Identify which cell holds the provided text, then report its (x, y) central coordinate. 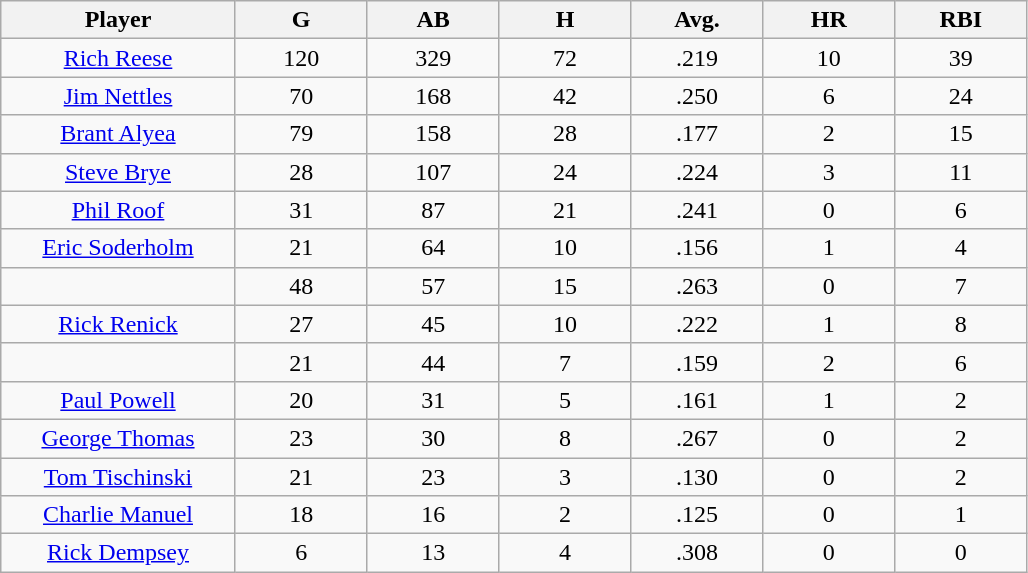
.161 (697, 400)
George Thomas (118, 438)
87 (433, 210)
.241 (697, 210)
79 (301, 134)
107 (433, 172)
.267 (697, 438)
HR (829, 20)
.224 (697, 172)
.156 (697, 248)
57 (433, 286)
.222 (697, 324)
48 (301, 286)
.250 (697, 96)
Paul Powell (118, 400)
16 (433, 515)
120 (301, 58)
18 (301, 515)
158 (433, 134)
Steve Brye (118, 172)
H (565, 20)
20 (301, 400)
39 (961, 58)
64 (433, 248)
.308 (697, 553)
RBI (961, 20)
30 (433, 438)
Rich Reese (118, 58)
70 (301, 96)
Rick Renick (118, 324)
Eric Soderholm (118, 248)
168 (433, 96)
.159 (697, 362)
5 (565, 400)
.125 (697, 515)
.177 (697, 134)
Player (118, 20)
27 (301, 324)
G (301, 20)
44 (433, 362)
.130 (697, 477)
72 (565, 58)
.263 (697, 286)
45 (433, 324)
42 (565, 96)
11 (961, 172)
Phil Roof (118, 210)
Jim Nettles (118, 96)
329 (433, 58)
AB (433, 20)
.219 (697, 58)
Charlie Manuel (118, 515)
Brant Alyea (118, 134)
Rick Dempsey (118, 553)
13 (433, 553)
Tom Tischinski (118, 477)
Avg. (697, 20)
